Extract the (x, y) coordinate from the center of the cell holding the provided text.  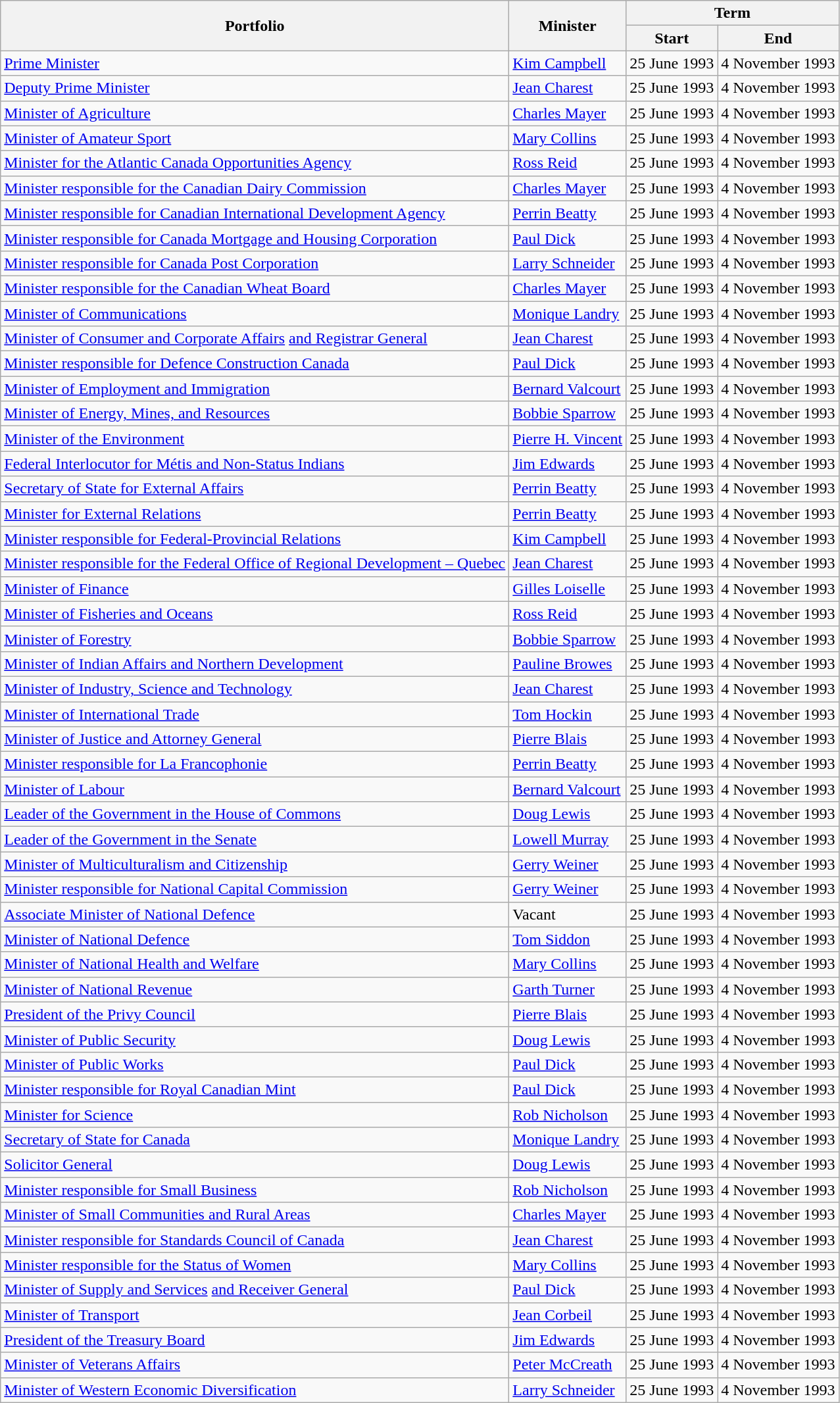
Secretary of State for External Affairs (255, 489)
Minister responsible for the Canadian Wheat Board (255, 288)
Minister responsible for the Status of Women (255, 1265)
Minister for the Atlantic Canada Opportunities Agency (255, 163)
End (778, 38)
Portfolio (255, 26)
Minister of Amateur Sport (255, 138)
Solicitor General (255, 1165)
Minister of Supply and Services and Receiver General (255, 1290)
Minister responsible for La Francophonie (255, 764)
Start (672, 38)
Term (733, 13)
Minister of the Environment (255, 439)
Vacant (568, 914)
Minister responsible for Royal Canadian Mint (255, 1089)
Minister of Public Works (255, 1064)
President of the Treasury Board (255, 1340)
Minister of Communications (255, 314)
Minister responsible for the Canadian Dairy Commission (255, 188)
Minister responsible for Standards Council of Canada (255, 1240)
Minister of National Revenue (255, 989)
Minister of Fisheries and Oceans (255, 614)
Minister of Multiculturalism and Citizenship (255, 864)
Minister for External Relations (255, 514)
Minister of Public Security (255, 1039)
Pauline Browes (568, 664)
Peter McCreath (568, 1365)
Gilles Loiselle (568, 589)
Minister of Transport (255, 1315)
Minister of Indian Affairs and Northern Development (255, 664)
Minister of Energy, Mines, and Resources (255, 414)
Minister of Consumer and Corporate Affairs and Registrar General (255, 339)
Associate Minister of National Defence (255, 914)
Leader of the Government in the House of Commons (255, 814)
Tom Siddon (568, 939)
Pierre H. Vincent (568, 439)
Tom Hockin (568, 714)
Minister of Finance (255, 589)
Minister responsible for Small Business (255, 1190)
Minister of Agriculture (255, 113)
Minister of Justice and Attorney General (255, 739)
Minister responsible for Defence Construction Canada (255, 364)
Minister of Industry, Science and Technology (255, 689)
Prime Minister (255, 63)
Minister responsible for National Capital Commission (255, 889)
Minister of International Trade (255, 714)
Minister responsible for Canada Post Corporation (255, 263)
Minister of National Health and Welfare (255, 964)
Minister of Labour (255, 789)
Jean Corbeil (568, 1315)
Leader of the Government in the Senate (255, 839)
Federal Interlocutor for Métis and Non-Status Indians (255, 464)
Secretary of State for Canada (255, 1140)
Minister of Veterans Affairs (255, 1365)
Minister of Forestry (255, 639)
Minister responsible for Canada Mortgage and Housing Corporation (255, 238)
Lowell Murray (568, 839)
President of the Privy Council (255, 1014)
Garth Turner (568, 989)
Minister responsible for Canadian International Development Agency (255, 213)
Minister of Western Economic Diversification (255, 1390)
Minister responsible for the Federal Office of Regional Development – Quebec (255, 564)
Minister (568, 26)
Deputy Prime Minister (255, 88)
Minister responsible for Federal-Provincial Relations (255, 539)
Minister of Employment and Immigration (255, 389)
Minister of Small Communities and Rural Areas (255, 1215)
Minister for Science (255, 1115)
Minister of National Defence (255, 939)
